Find where the given text appears and provide that cell's center as (X, Y) coordinate. 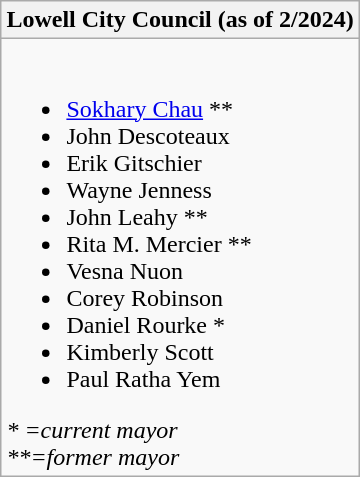
Lowell City Council (as of 2/2024) (180, 20)
